Find where the given text appears and provide that cell's center as [x, y] coordinate. 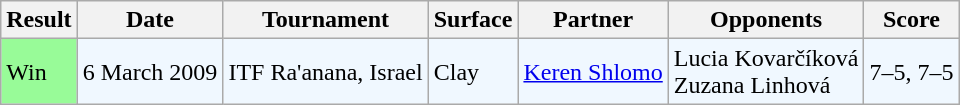
Clay [473, 72]
Surface [473, 20]
Result [39, 20]
Opponents [766, 20]
6 March 2009 [150, 72]
Keren Shlomo [593, 72]
ITF Ra'anana, Israel [326, 72]
Score [912, 20]
Date [150, 20]
Win [39, 72]
Tournament [326, 20]
Partner [593, 20]
7–5, 7–5 [912, 72]
Lucia Kovarčíková Zuzana Linhová [766, 72]
